Identify which cell holds the provided text, then report its (x, y) central coordinate. 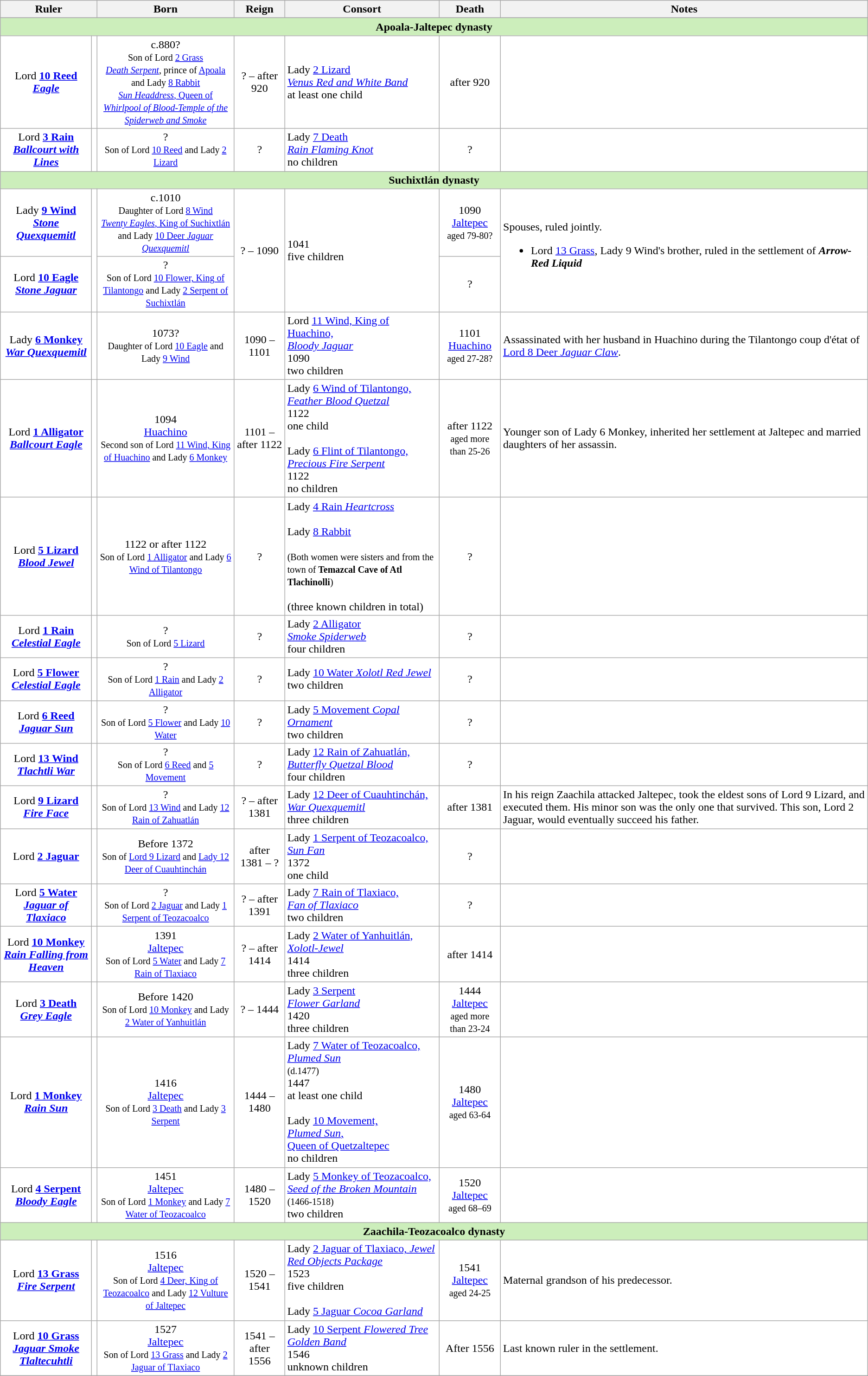
1444Jaltepecaged more than 23-24 (470, 1009)
Lady 5 Monkey of Teozacoalco,Seed of the Broken Mountain(1466-1518)two children (362, 1195)
Reign (260, 9)
?Son of Lord 6 Reed and 5 Movement (166, 765)
?Son of Lord 5 Flower and Lady 10 Water (166, 722)
1090 – 1101 (260, 346)
Lord 2 Jaguar (46, 856)
Spouses, ruled jointly.Lord 13 Grass, Lady 9 Wind's brother, ruled in the settlement of Arrow-Red Liquid (684, 250)
?Son of Lord 13 Wind and Lady 12 Rain of Zahuatlán (166, 807)
Lady 12 Deer of Cuauhtinchán, War Quexquemitlthree children (362, 807)
Suchixtlán dynasty (434, 180)
Lord 5 Flower Celestial Eagle (46, 679)
Younger son of Lady 6 Monkey, inherited her settlement at Jaltepec and married daughters of her assassin. (684, 438)
Lady 10 Serpent Flowered Tree Golden Band1546unknown children (362, 1348)
Lady 1 Serpent of Teozacoalco, Sun Fan1372one child (362, 856)
Notes (684, 9)
1090Jaltepecaged 79-80? (470, 223)
Lady 5 Movement Copal Ornamenttwo children (362, 722)
Lady 3 SerpentFlower Garland1420three children (362, 1009)
? – after 1391 (260, 905)
Lord 13 Wind Tlachtli War (46, 765)
1451JaltepecSon of Lord 1 Monkey and Lady 7 Water of Teozacoalco (166, 1195)
1480 – 1520 (260, 1195)
Lady 2 AlligatorSmoke Spiderwebfour children (362, 636)
Lady 2 LizardVenus Red and White Bandat least one child (362, 82)
1541 – after 1556 (260, 1348)
Lady 4 Rain HeartcrossLady 8 Rabbit(Both women were sisters and from the town of Temazcal Cave of Atl Tlachinolli)(three known children in total) (362, 556)
Maternal grandson of his predecessor. (684, 1280)
Lord 4 SerpentBloody Eagle (46, 1195)
Lady 2 Water of Yanhuitlán,Xolotl-Jewel1414three children (362, 954)
Lord 1 AlligatorBallcourt Eagle (46, 438)
Lord 5 Lizard Blood Jewel (46, 556)
?Son of Lord 5 Lizard (166, 636)
?Son of Lord 1 Rain and Lady 2 Alligator (166, 679)
Lady 7 DeathRain Flaming Knotno children (362, 150)
Before 1372Son of Lord 9 Lizard and Lady 12 Deer of Cuauhtinchán (166, 856)
Lady 2 Jaguar of Tlaxiaco, Jewel Red Objects Package1523five childrenLady 5 Jaguar Cocoa Garland (362, 1280)
? – after 1381 (260, 807)
Lord 13 GrassFire Serpent (46, 1280)
? – 1090 (260, 250)
1520Jaltepecaged 68–69 (470, 1195)
Lord 1 MonkeyRain Sun (46, 1102)
1520 – 1541 (260, 1280)
Apoala-Jaltepec dynasty (434, 27)
Lord 11 Wind, King of Huachino,Bloody Jaguar1090two children (362, 346)
Before 1420Son of Lord 10 Monkey and Lady 2 Water of Yanhuitlán (166, 1009)
Lord 3 DeathGrey Eagle (46, 1009)
Death (470, 9)
1416JaltepecSon of Lord 3 Death and Lady 3 Serpent (166, 1102)
?Son of Lord 10 Flower, King of Tilantongo and Lady 2 Serpent of Suchixtlán (166, 284)
Lady 6 Wind of Tilantongo,Feather Blood Quetzal1122one childLady 6 Flint of Tilantongo,Precious Fire Serpent1122no children (362, 438)
Lord 1 Rain Celestial Eagle (46, 636)
Lady 12 Rain of Zahuatlán, Butterfly Quetzal Bloodfour children (362, 765)
Lady 9 WindStone Quexquemitl (46, 223)
Lord 10 GrassJaguar Smoke Tlaltecuhtli (46, 1348)
? – 1444 (260, 1009)
Lady 6 MonkeyWar Quexquemitl (46, 346)
1527JaltepecSon of Lord 13 Grass and Lady 2 Jaguar of Tlaxiaco (166, 1348)
Lady 10 Water Xolotl Red Jeweltwo children (362, 679)
Lord 6 Reed Jaguar Sun (46, 722)
1122 or after 1122Son of Lord 1 Alligator and Lady 6 Wind of Tilantongo (166, 556)
after 1414 (470, 954)
Lady 7 Water of Teozacoalco,Plumed Sun(d.1477)1447at least one childLady 10 Movement,Plumed Sun,Queen of Quetzaltepecno children (362, 1102)
?Son of Lord 10 Reed and Lady 2 Lizard (166, 150)
Lord 3 RainBallcourt with Lines (46, 150)
Zaachila-Teozacoalco dynasty (434, 1231)
1041five children (362, 250)
1094HuachinoSecond son of Lord 11 Wind, King of Huachino and Lady 6 Monkey (166, 438)
1480Jaltepecaged 63-64 (470, 1102)
Consort (362, 9)
Lord 10 EagleStone Jaguar (46, 284)
?Son of Lord 2 Jaguar and Lady 1 Serpent of Teozacoalco (166, 905)
Lady 7 Rain of Tlaxiaco,Fan of Tlaxiacotwo children (362, 905)
? – after 1414 (260, 954)
c.1010Daughter of Lord 8 Wind Twenty Eagles, King of Suchixtlán and Lady 10 Deer Jaguar Quexquemitl (166, 223)
Lord 9 LizardFire Face (46, 807)
Born (166, 9)
Last known ruler in the settlement. (684, 1348)
1541Jaltepecaged 24-25 (470, 1280)
after 1122aged more than 25-26 (470, 438)
after 1381 (470, 807)
Assassinated with her husband in Huachino during the Tilantongo coup d'état of Lord 8 Deer Jaguar Claw. (684, 346)
1391JaltepecSon of Lord 5 Water and Lady 7 Rain of Tlaxiaco (166, 954)
1073?Daughter of Lord 10 Eagle and Lady 9 Wind (166, 346)
1101Huachinoaged 27-28? (470, 346)
After 1556 (470, 1348)
1516JaltepecSon of Lord 4 Deer, King of Teozacoalco and Lady 12 Vulture of Jaltepec (166, 1280)
after 920 (470, 82)
after 1381 – ? (260, 856)
Lord 10 MonkeyRain Falling from Heaven (46, 954)
Ruler (49, 9)
Lord 10 ReedEagle (46, 82)
Lord 5 WaterJaguar of Tlaxiaco (46, 905)
? – after 920 (260, 82)
1444 – 1480 (260, 1102)
1101 – after 1122 (260, 438)
